For the text-containing cell, return its midpoint in [x, y] coordinate format. 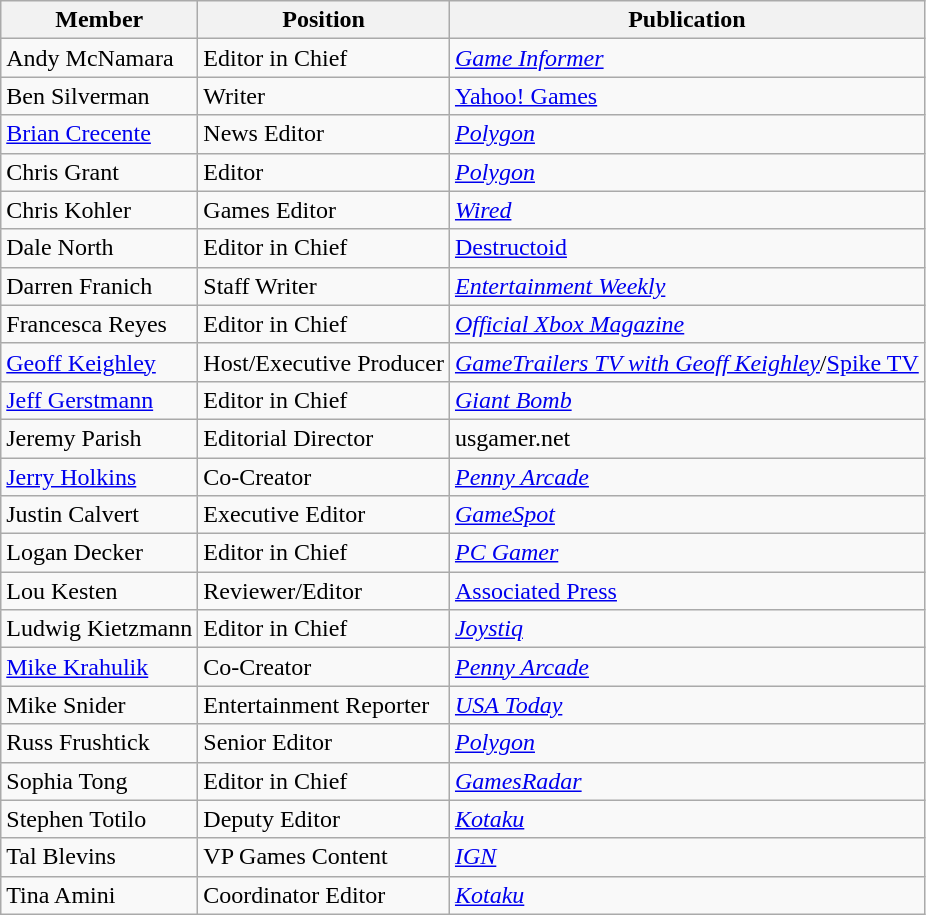
Andy McNamara [100, 58]
Senior Editor [324, 743]
Staff Writer [324, 286]
USA Today [686, 705]
Geoff Keighley [100, 362]
Mike Krahulik [100, 667]
PC Gamer [686, 553]
Coordinator Editor [324, 895]
Tal Blevins [100, 857]
Games Editor [324, 210]
GameTrailers TV with Geoff Keighley/Spike TV [686, 362]
IGN [686, 857]
usgamer.net [686, 438]
Darren Franich [100, 286]
Russ Frushtick [100, 743]
Giant Bomb [686, 400]
Writer [324, 96]
Logan Decker [100, 553]
Entertainment Reporter [324, 705]
Ben Silverman [100, 96]
Reviewer/Editor [324, 591]
Sophia Tong [100, 781]
Justin Calvert [100, 515]
Tina Amini [100, 895]
Stephen Totilo [100, 819]
Deputy Editor [324, 819]
Chris Grant [100, 172]
Brian Crecente [100, 134]
Mike Snider [100, 705]
GamesRadar [686, 781]
Member [100, 20]
Jeremy Parish [100, 438]
Host/Executive Producer [324, 362]
Game Informer [686, 58]
Official Xbox Magazine [686, 324]
Jeff Gerstmann [100, 400]
VP Games Content [324, 857]
GameSpot [686, 515]
Dale North [100, 248]
Francesca Reyes [100, 324]
Associated Press [686, 591]
Yahoo! Games [686, 96]
Entertainment Weekly [686, 286]
Executive Editor [324, 515]
Publication [686, 20]
News Editor [324, 134]
Ludwig Kietzmann [100, 629]
Wired [686, 210]
Editorial Director [324, 438]
Chris Kohler [100, 210]
Lou Kesten [100, 591]
Position [324, 20]
Destructoid [686, 248]
Joystiq [686, 629]
Editor [324, 172]
Jerry Holkins [100, 477]
